Extract the [x, y] coordinate from the center of the cell holding the provided text.  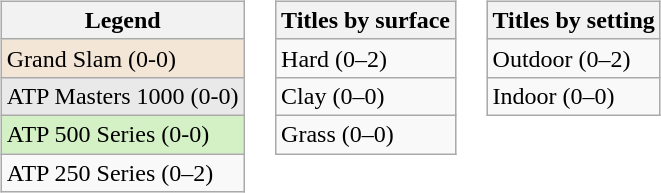
Hard (0–2) [366, 58]
Indoor (0–0) [574, 96]
Grand Slam (0-0) [122, 58]
Titles by setting [574, 20]
ATP Masters 1000 (0-0) [122, 96]
Outdoor (0–2) [574, 58]
Legend [122, 20]
Grass (0–0) [366, 134]
Titles by surface [366, 20]
Clay (0–0) [366, 96]
ATP 250 Series (0–2) [122, 173]
ATP 500 Series (0-0) [122, 134]
